Capture the cell that displays the provided text and extract its (x, y) central coordinate. 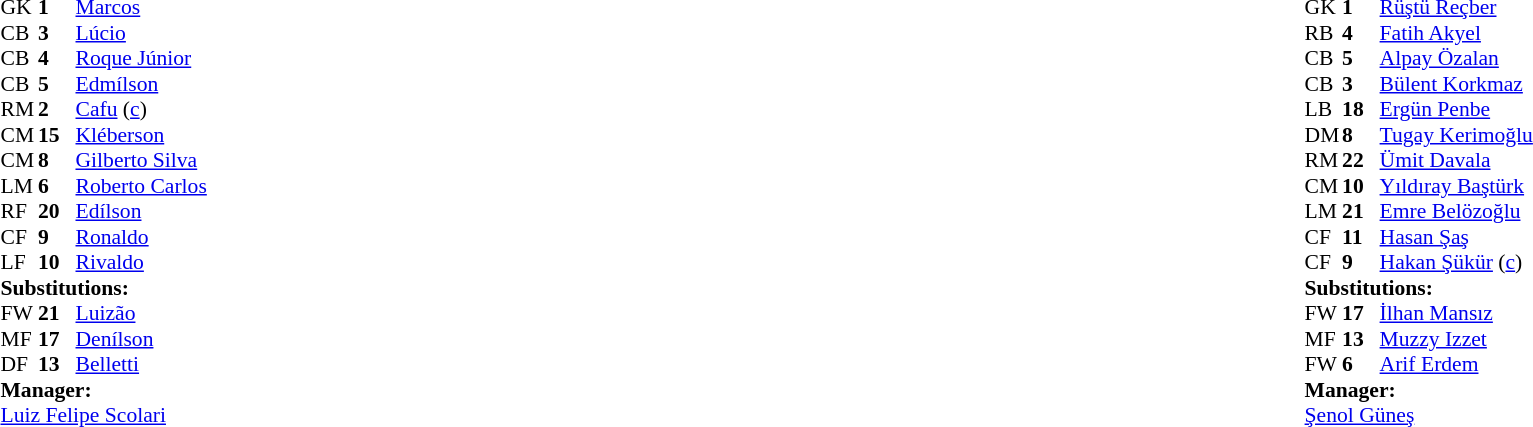
Yıldıray Baştürk (1456, 186)
Ronaldo (142, 237)
İlhan Mansız (1456, 313)
Lúcio (142, 33)
Hasan Şaş (1456, 237)
22 (1361, 161)
DF (19, 365)
Emre Belözoğlu (1456, 211)
Roberto Carlos (142, 186)
Ümit Davala (1456, 161)
Arif Erdem (1456, 365)
Rivaldo (142, 263)
LF (19, 263)
Muzzy Izzet (1456, 339)
Kléberson (142, 135)
Alpay Özalan (1456, 59)
Cafu (c) (142, 109)
11 (1361, 237)
Edílson (142, 211)
RF (19, 211)
Luizão (142, 313)
18 (1361, 109)
DM (1324, 135)
15 (57, 135)
LB (1324, 109)
Ergün Penbe (1456, 109)
Roque Júnior (142, 59)
Hakan Şükür (c) (1456, 263)
20 (57, 211)
2 (57, 109)
Belletti (142, 365)
Edmílson (142, 84)
Bülent Korkmaz (1456, 84)
RB (1324, 33)
Gilberto Silva (142, 161)
Tugay Kerimoğlu (1456, 135)
Fatih Akyel (1456, 33)
Denílson (142, 339)
